Return (X, Y) of the center of cell containing provided text 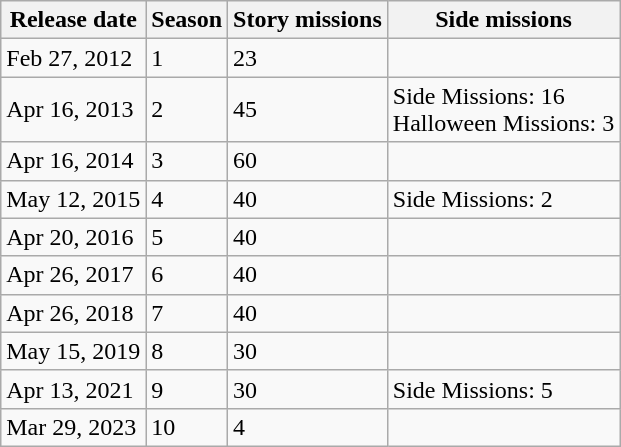
Side Missions: 16Halloween Missions: 3 (503, 110)
Story missions (308, 20)
8 (187, 351)
60 (308, 161)
Feb 27, 2012 (74, 58)
Apr 16, 2014 (74, 161)
Apr 13, 2021 (74, 389)
45 (308, 110)
Apr 26, 2017 (74, 275)
Apr 26, 2018 (74, 313)
10 (187, 427)
Apr 20, 2016 (74, 237)
Mar 29, 2023 (74, 427)
3 (187, 161)
5 (187, 237)
Apr 16, 2013 (74, 110)
7 (187, 313)
Release date (74, 20)
1 (187, 58)
May 15, 2019 (74, 351)
Side Missions: 2 (503, 199)
9 (187, 389)
Side Missions: 5 (503, 389)
2 (187, 110)
6 (187, 275)
Season (187, 20)
Side missions (503, 20)
May 12, 2015 (74, 199)
23 (308, 58)
